Extract the (X, Y) coordinate from the center of the cell holding the provided text.  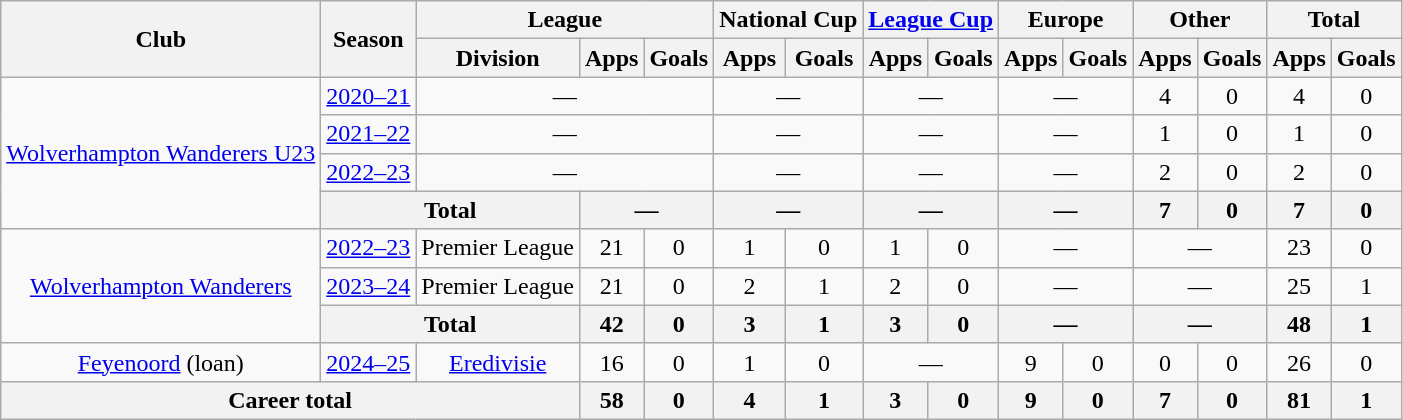
Career total (290, 400)
League Cup (931, 20)
Feyenoord (loan) (161, 362)
Europe (1066, 20)
23 (1299, 248)
16 (611, 362)
Wolverhampton Wanderers (161, 286)
2021–22 (368, 134)
Season (368, 39)
Club (161, 39)
25 (1299, 286)
Division (498, 58)
National Cup (788, 20)
Eredivisie (498, 362)
Wolverhampton Wanderers U23 (161, 153)
58 (611, 400)
26 (1299, 362)
Other (1200, 20)
48 (1299, 324)
81 (1299, 400)
2024–25 (368, 362)
League (565, 20)
42 (611, 324)
2023–24 (368, 286)
2020–21 (368, 96)
